From the cell containing the given text, extract its center point as [X, Y] coordinate. 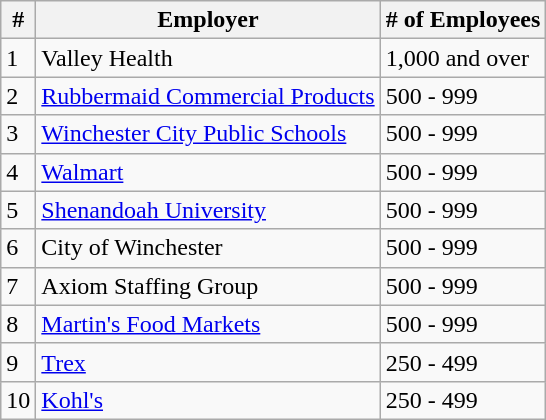
# of Employees [463, 20]
3 [18, 134]
1,000 and over [463, 58]
7 [18, 286]
8 [18, 324]
1 [18, 58]
Shenandoah University [208, 210]
2 [18, 96]
Valley Health [208, 58]
6 [18, 248]
Employer [208, 20]
Martin's Food Markets [208, 324]
Trex [208, 362]
4 [18, 172]
# [18, 20]
Walmart [208, 172]
Kohl's [208, 400]
5 [18, 210]
City of Winchester [208, 248]
9 [18, 362]
10 [18, 400]
Rubbermaid Commercial Products [208, 96]
Axiom Staffing Group [208, 286]
Winchester City Public Schools [208, 134]
